Identify which cell holds the provided text, then report its (x, y) central coordinate. 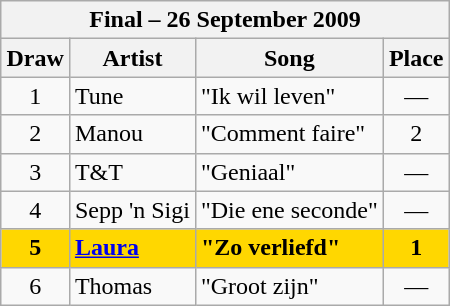
"Zo verliefd" (289, 248)
6 (35, 286)
"Groot zijn" (289, 286)
T&T (132, 172)
Tune (132, 96)
Final – 26 September 2009 (225, 20)
Place (416, 58)
Draw (35, 58)
"Ik wil leven" (289, 96)
Artist (132, 58)
Manou (132, 134)
"Comment faire" (289, 134)
Song (289, 58)
Laura (132, 248)
3 (35, 172)
4 (35, 210)
"Die ene seconde" (289, 210)
5 (35, 248)
"Geniaal" (289, 172)
Sepp 'n Sigi (132, 210)
Thomas (132, 286)
